Capture the cell that displays the provided text and extract its [X, Y] central coordinate. 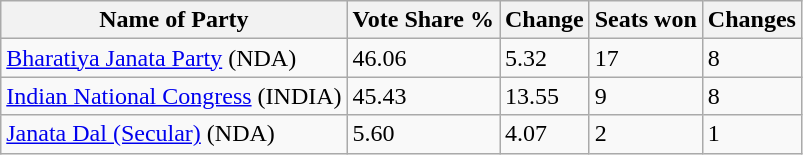
17 [646, 58]
45.43 [423, 96]
Changes [752, 20]
Change [545, 20]
Vote Share % [423, 20]
Bharatiya Janata Party (NDA) [174, 58]
Name of Party [174, 20]
Seats won [646, 20]
1 [752, 134]
Janata Dal (Secular) (NDA) [174, 134]
Indian National Congress (INDIA) [174, 96]
4.07 [545, 134]
2 [646, 134]
5.60 [423, 134]
13.55 [545, 96]
9 [646, 96]
46.06 [423, 58]
5.32 [545, 58]
